From the cell containing the given text, extract its center point as (x, y) coordinate. 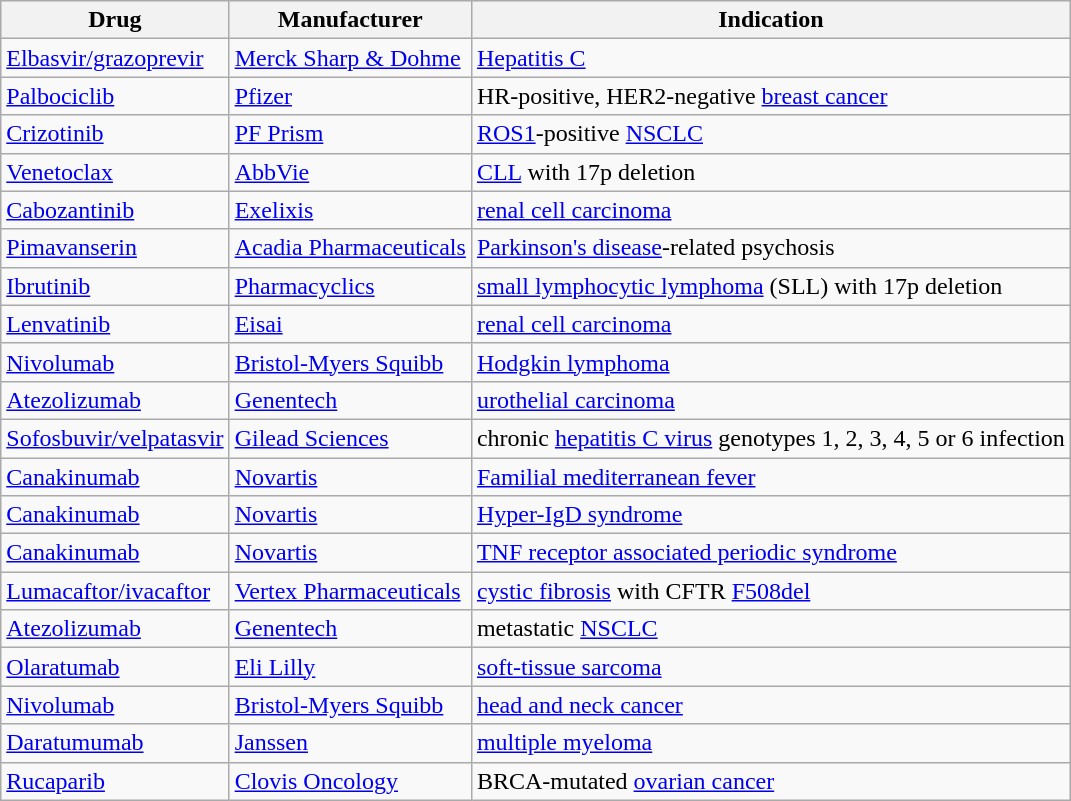
Ibrutinib (115, 286)
HR-positive, HER2-negative breast cancer (770, 96)
PF Prism (350, 134)
CLL with 17p deletion (770, 172)
Venetoclax (115, 172)
AbbVie (350, 172)
metastatic NSCLC (770, 629)
Cabozantinib (115, 210)
soft-tissue sarcoma (770, 667)
Hyper-IgD syndrome (770, 515)
chronic hepatitis C virus genotypes 1, 2, 3, 4, 5 or 6 infection (770, 438)
Familial mediterranean fever (770, 477)
Parkinson's disease-related psychosis (770, 248)
Hepatitis C (770, 58)
Palbociclib (115, 96)
Drug (115, 20)
multiple myeloma (770, 743)
Manufacturer (350, 20)
Exelixis (350, 210)
TNF receptor associated periodic syndrome (770, 553)
Crizotinib (115, 134)
Indication (770, 20)
Hodgkin lymphoma (770, 362)
Lenvatinib (115, 324)
Pharmacyclics (350, 286)
urothelial carcinoma (770, 400)
head and neck cancer (770, 705)
Eli Lilly (350, 667)
Rucaparib (115, 781)
Vertex Pharmaceuticals (350, 591)
Daratumumab (115, 743)
Sofosbuvir/velpatasvir (115, 438)
Eisai (350, 324)
Clovis Oncology (350, 781)
Elbasvir/grazoprevir (115, 58)
ROS1-positive NSCLC (770, 134)
small lymphocytic lymphoma (SLL) with 17p deletion (770, 286)
Janssen (350, 743)
Acadia Pharmaceuticals (350, 248)
Pimavanserin (115, 248)
Olaratumab (115, 667)
BRCA-mutated ovarian cancer (770, 781)
Gilead Sciences (350, 438)
Pfizer (350, 96)
cystic fibrosis with CFTR F508del (770, 591)
Lumacaftor/ivacaftor (115, 591)
Merck Sharp & Dohme (350, 58)
